Determine the (x, y) coordinate at the center of the cell enclosing the given text.  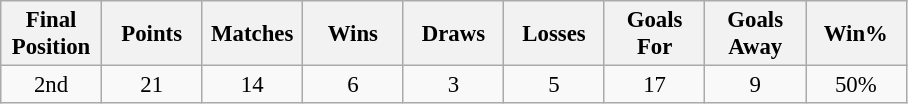
Final Position (52, 34)
50% (856, 85)
Draws (454, 34)
14 (252, 85)
9 (756, 85)
21 (152, 85)
Goals Away (756, 34)
5 (554, 85)
Goals For (654, 34)
3 (454, 85)
Points (152, 34)
Win% (856, 34)
Matches (252, 34)
6 (354, 85)
Losses (554, 34)
17 (654, 85)
2nd (52, 85)
Wins (354, 34)
